Locate the cell with the specified text and output its (X, Y) center coordinate. 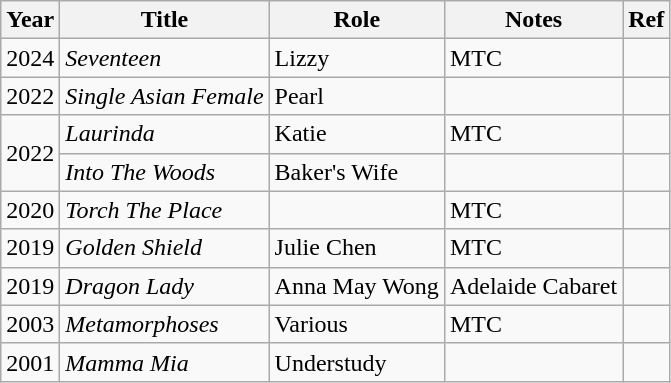
2003 (30, 324)
Adelaide Cabaret (533, 286)
Katie (356, 134)
Baker's Wife (356, 172)
Seventeen (164, 58)
Dragon Lady (164, 286)
Golden Shield (164, 248)
Torch The Place (164, 210)
Role (356, 20)
Various (356, 324)
Pearl (356, 96)
Julie Chen (356, 248)
Lizzy (356, 58)
Into The Woods (164, 172)
Understudy (356, 362)
Mamma Mia (164, 362)
2020 (30, 210)
2024 (30, 58)
Year (30, 20)
Ref (646, 20)
Notes (533, 20)
Laurinda (164, 134)
2001 (30, 362)
Metamorphoses (164, 324)
Single Asian Female (164, 96)
Title (164, 20)
Anna May Wong (356, 286)
